Provide the [x, y] coordinate of the cell's center where the given text is located.  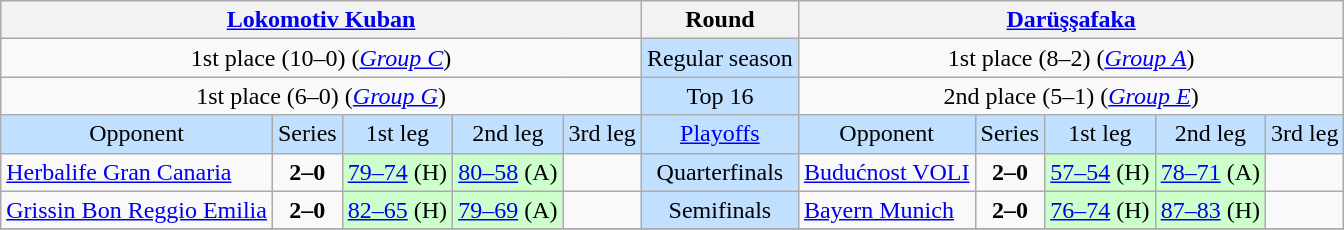
Playoffs [720, 134]
78–71 (A) [1210, 172]
Quarterfinals [720, 172]
Regular season [720, 58]
76–74 (H) [1100, 210]
79–74 (H) [397, 172]
1st place (6–0) (Group G) [322, 96]
82–65 (H) [397, 210]
Budućnost VOLI [886, 172]
1st place (10–0) (Group C) [322, 58]
Darüşşafaka [1071, 20]
79–69 (A) [508, 210]
Bayern Munich [886, 210]
Lokomotiv Kuban [322, 20]
1st place (8–2) (Group A) [1071, 58]
Grissin Bon Reggio Emilia [137, 210]
2nd place (5–1) (Group E) [1071, 96]
Herbalife Gran Canaria [137, 172]
57–54 (H) [1100, 172]
80–58 (A) [508, 172]
87–83 (H) [1210, 210]
Top 16 [720, 96]
Semifinals [720, 210]
Round [720, 20]
